Output the [X, Y] coordinate of the center of the cell containing the given text.  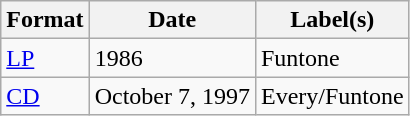
Every/Funtone [332, 96]
Format [45, 20]
CD [45, 96]
Label(s) [332, 20]
Funtone [332, 58]
1986 [172, 58]
Date [172, 20]
October 7, 1997 [172, 96]
LP [45, 58]
